Return the (x, y) coordinate for the center point of the cell that contains the specified text.  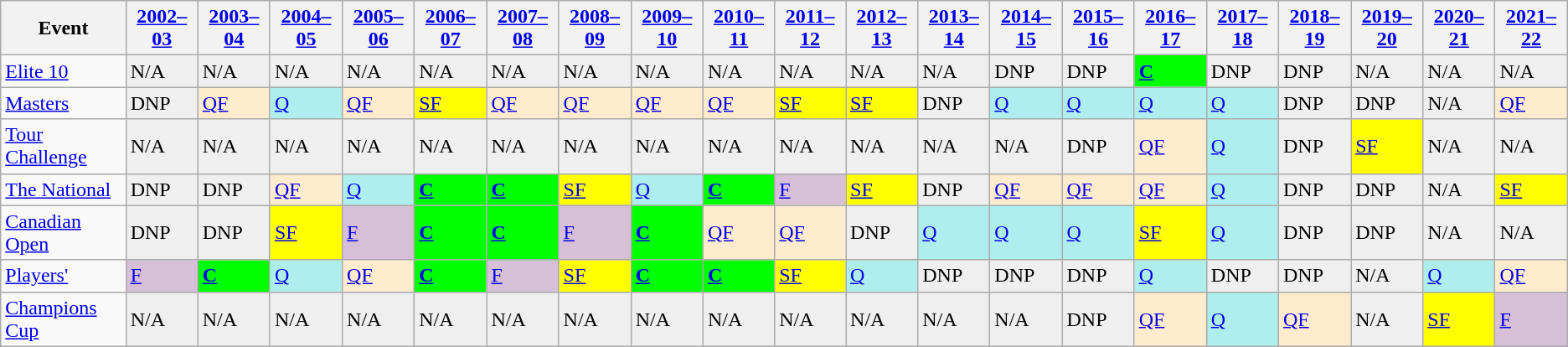
2010–11 (739, 28)
2007–08 (523, 28)
Players' (64, 276)
2012–13 (882, 28)
Tour Challenge (64, 146)
2016–17 (1170, 28)
2011–12 (811, 28)
Champions Cup (64, 319)
2013–14 (954, 28)
Event (64, 28)
2006–07 (451, 28)
2020–21 (1459, 28)
2018–19 (1314, 28)
2019–20 (1387, 28)
2015–16 (1098, 28)
2005–06 (379, 28)
2009–10 (667, 28)
2021–22 (1531, 28)
Elite 10 (64, 71)
2004–05 (306, 28)
2017–18 (1242, 28)
Masters (64, 103)
2014–15 (1026, 28)
The National (64, 189)
2002–03 (162, 28)
2003–04 (234, 28)
Canadian Open (64, 233)
2008–09 (595, 28)
